Scan for the cell matching the given text and deliver its (x, y) coordinate at center. 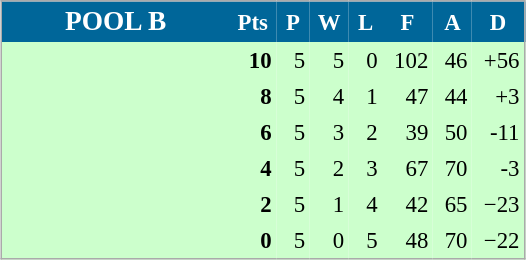
+56 (498, 60)
−22 (498, 240)
POOL B (115, 22)
48 (408, 240)
W (330, 22)
L (366, 22)
−23 (498, 204)
Pts (252, 22)
44 (452, 96)
46 (452, 60)
A (452, 22)
+3 (498, 96)
-11 (498, 132)
65 (452, 204)
6 (252, 132)
67 (408, 168)
42 (408, 204)
F (408, 22)
8 (252, 96)
39 (408, 132)
102 (408, 60)
47 (408, 96)
D (498, 22)
P (293, 22)
10 (252, 60)
-3 (498, 168)
50 (452, 132)
